Provide the [x, y] coordinate of the cell's center where the given text is located.  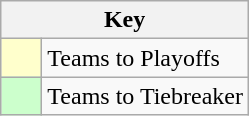
Teams to Tiebreaker [146, 96]
Teams to Playoffs [146, 58]
Key [125, 20]
